Locate the cell with the specified text and output its [X, Y] center coordinate. 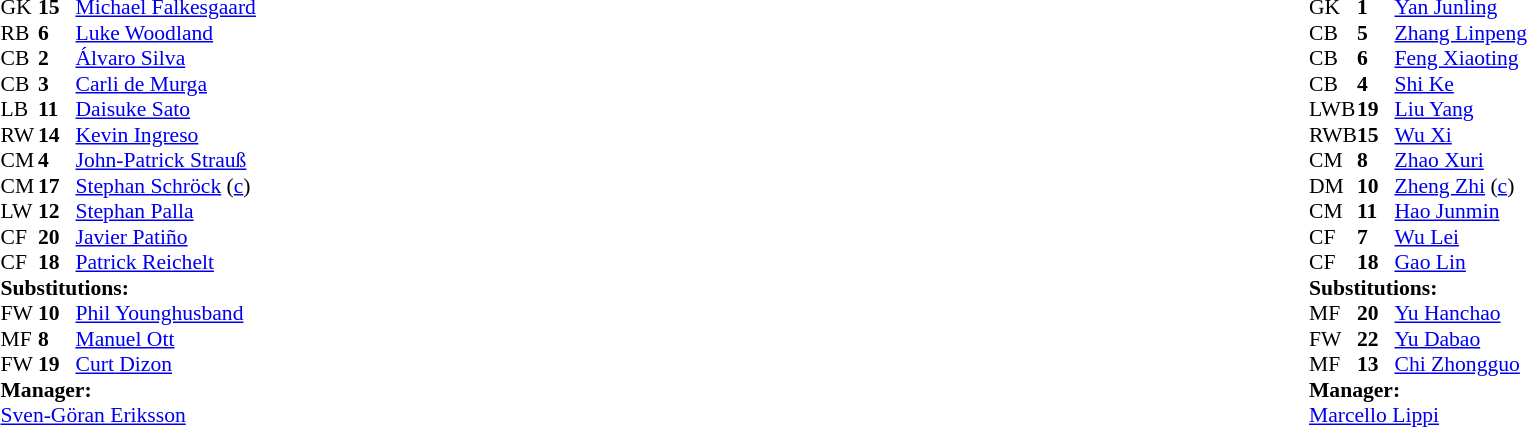
Stephan Palla [166, 211]
John-Patrick Strauß [166, 161]
12 [57, 211]
Daisuke Sato [166, 109]
Hao Junmin [1460, 211]
Álvaro Silva [166, 59]
LWB [1333, 109]
Gao Lin [1460, 263]
Curt Dizon [166, 365]
15 [1376, 135]
Shi Ke [1460, 84]
Manuel Ott [166, 339]
RWB [1333, 135]
LW [19, 211]
Luke Woodland [166, 33]
Stephan Schröck (c) [166, 186]
Liu Yang [1460, 109]
Yu Dabao [1460, 339]
Kevin Ingreso [166, 135]
Javier Patiño [166, 237]
Patrick Reichelt [166, 263]
Wu Lei [1460, 237]
LB [19, 109]
22 [1376, 339]
5 [1376, 33]
Carli de Murga [166, 84]
Feng Xiaoting [1460, 59]
13 [1376, 365]
Zhang Linpeng [1460, 33]
Phil Younghusband [166, 313]
Chi Zhongguo [1460, 365]
RW [19, 135]
Zheng Zhi (c) [1460, 186]
Yu Hanchao [1460, 313]
14 [57, 135]
2 [57, 59]
DM [1333, 186]
17 [57, 186]
Zhao Xuri [1460, 161]
RB [19, 33]
Wu Xi [1460, 135]
3 [57, 84]
7 [1376, 237]
